Find where the given text appears and provide that cell's center as [x, y] coordinate. 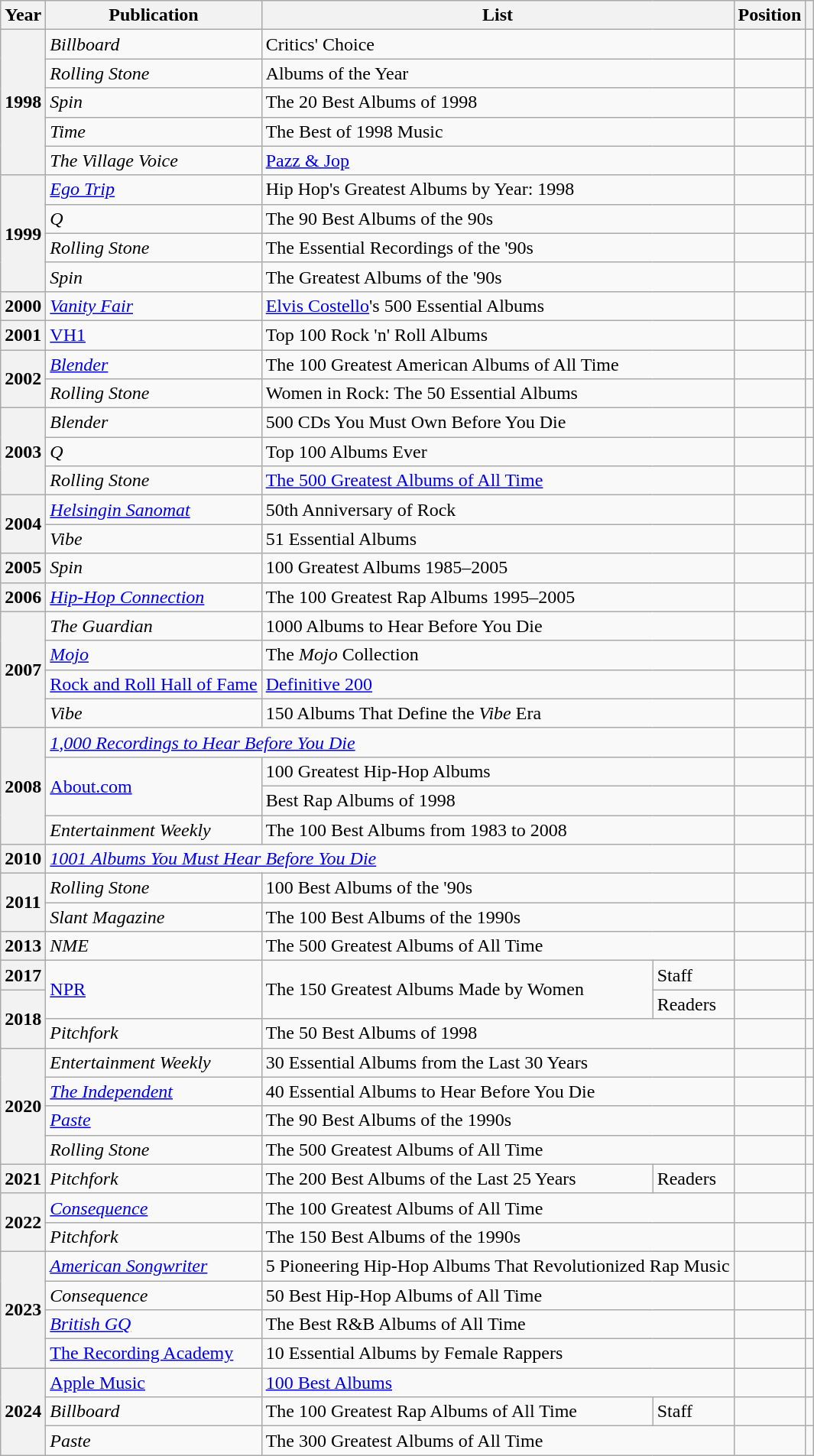
The 90 Best Albums of the 90s [498, 219]
Publication [154, 15]
The Best of 1998 Music [498, 131]
The Independent [154, 1091]
2023 [23, 1309]
Ego Trip [154, 190]
The 100 Greatest Rap Albums of All Time [457, 1412]
NPR [154, 990]
Elvis Costello's 500 Essential Albums [498, 306]
500 CDs You Must Own Before You Die [498, 423]
Vanity Fair [154, 306]
The 150 Greatest Albums Made by Women [457, 990]
The 100 Best Albums of the 1990s [498, 917]
Definitive 200 [498, 684]
2022 [23, 1222]
Hip-Hop Connection [154, 597]
50th Anniversary of Rock [498, 510]
30 Essential Albums from the Last 30 Years [498, 1062]
Albums of the Year [498, 73]
The 150 Best Albums of the 1990s [498, 1237]
2007 [23, 670]
The 100 Greatest American Albums of All Time [498, 365]
40 Essential Albums to Hear Before You Die [498, 1091]
The Essential Recordings of the '90s [498, 248]
Women in Rock: The 50 Essential Albums [498, 394]
150 Albums That Define the Vibe Era [498, 713]
Pazz & Jop [498, 161]
Mojo [154, 655]
Best Rap Albums of 1998 [498, 800]
2000 [23, 306]
2006 [23, 597]
50 Best Hip-Hop Albums of All Time [498, 1295]
The Recording Academy [154, 1354]
1000 Albums to Hear Before You Die [498, 626]
The 50 Best Albums of 1998 [498, 1033]
2008 [23, 786]
5 Pioneering Hip-Hop Albums That Revolutionized Rap Music [498, 1266]
Top 100 Rock 'n' Roll Albums [498, 335]
2005 [23, 568]
The Village Voice [154, 161]
1,000 Recordings to Hear Before You Die [390, 742]
Hip Hop's Greatest Albums by Year: 1998 [498, 190]
51 Essential Albums [498, 539]
2024 [23, 1412]
The 300 Greatest Albums of All Time [498, 1441]
1001 Albums You Must Hear Before You Die [390, 859]
100 Greatest Albums 1985–2005 [498, 568]
About.com [154, 786]
Position [770, 15]
2010 [23, 859]
VH1 [154, 335]
NME [154, 946]
The 100 Greatest Rap Albums 1995–2005 [498, 597]
2017 [23, 975]
The 90 Best Albums of the 1990s [498, 1120]
1998 [23, 102]
2003 [23, 452]
Critics' Choice [498, 44]
The Guardian [154, 626]
1999 [23, 233]
The 20 Best Albums of 1998 [498, 102]
2004 [23, 524]
2018 [23, 1019]
The Greatest Albums of the '90s [498, 277]
100 Best Albums [498, 1383]
The 200 Best Albums of the Last 25 Years [457, 1179]
Time [154, 131]
British GQ [154, 1325]
List [498, 15]
Top 100 Albums Ever [498, 452]
10 Essential Albums by Female Rappers [498, 1354]
Year [23, 15]
The Best R&B Albums of All Time [498, 1325]
Apple Music [154, 1383]
2011 [23, 903]
2001 [23, 335]
The Mojo Collection [498, 655]
Slant Magazine [154, 917]
Rock and Roll Hall of Fame [154, 684]
The 100 Greatest Albums of All Time [498, 1208]
The 100 Best Albums from 1983 to 2008 [498, 829]
100 Best Albums of the '90s [498, 888]
2020 [23, 1106]
2002 [23, 379]
2013 [23, 946]
American Songwriter [154, 1266]
100 Greatest Hip-Hop Albums [498, 771]
Helsingin Sanomat [154, 510]
2021 [23, 1179]
